Locate the cell with the specified text and output its (X, Y) center coordinate. 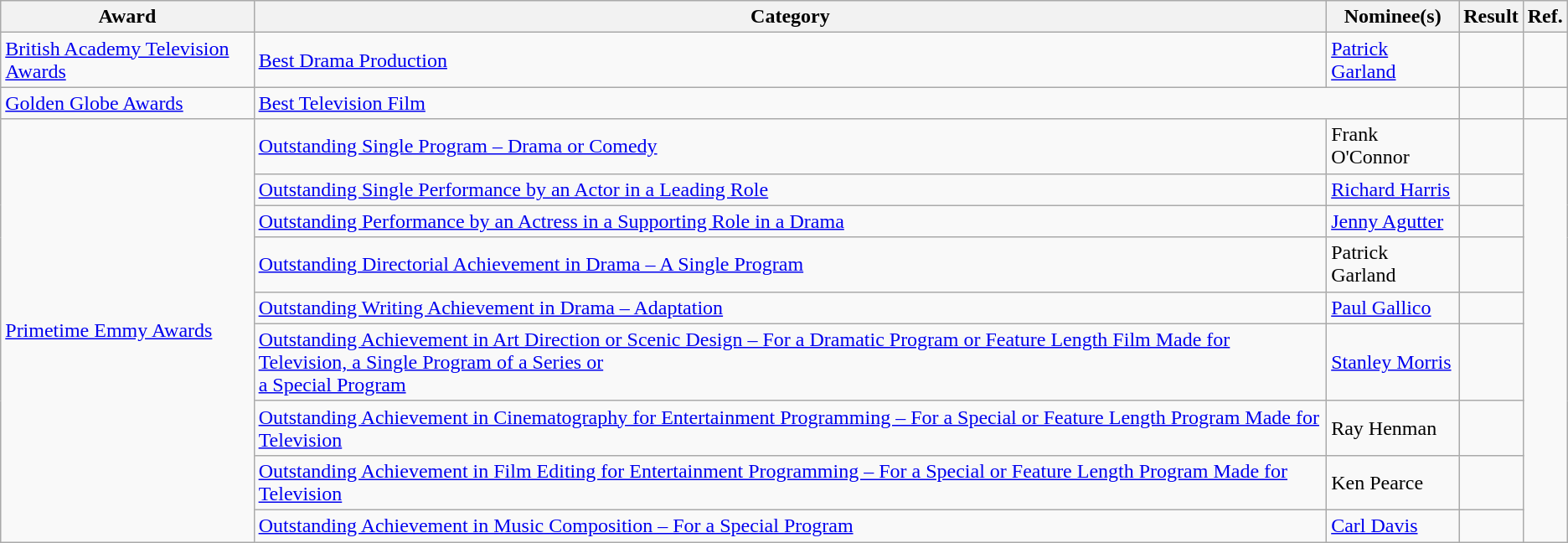
Best Television Film (856, 103)
Ray Henman (1393, 427)
Jenny Agutter (1393, 221)
Outstanding Achievement in Music Composition – For a Special Program (791, 525)
Outstanding Performance by an Actress in a Supporting Role in a Drama (791, 221)
Outstanding Achievement in Cinematography for Entertainment Programming – For a Special or Feature Length Program Made for Television (791, 427)
Stanley Morris (1393, 362)
Nominee(s) (1393, 17)
Carl Davis (1393, 525)
Outstanding Directorial Achievement in Drama – A Single Program (791, 265)
Ken Pearce (1393, 483)
Richard Harris (1393, 189)
Ref. (1545, 17)
Result (1491, 17)
Best Drama Production (791, 60)
Golden Globe Awards (127, 103)
Category (791, 17)
Primetime Emmy Awards (127, 330)
Outstanding Single Performance by an Actor in a Leading Role (791, 189)
Frank O'Connor (1393, 146)
Award (127, 17)
Paul Gallico (1393, 308)
Outstanding Single Program – Drama or Comedy (791, 146)
Outstanding Achievement in Film Editing for Entertainment Programming – For a Special or Feature Length Program Made for Television (791, 483)
British Academy Television Awards (127, 60)
Outstanding Writing Achievement in Drama – Adaptation (791, 308)
